Pinpoint the cell where the given text exists, returning its [x, y] midpoint coordinate. 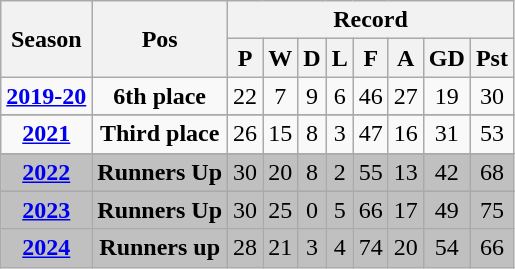
25 [280, 210]
W [280, 58]
Runners up [160, 248]
Pos [160, 39]
Third place [160, 134]
2022 [46, 172]
0 [312, 210]
17 [406, 210]
53 [492, 134]
55 [370, 172]
2023 [46, 210]
A [406, 58]
16 [406, 134]
74 [370, 248]
Pst [492, 58]
13 [406, 172]
GD [446, 58]
6 [340, 96]
54 [446, 248]
27 [406, 96]
D [312, 58]
5 [340, 210]
4 [340, 248]
2 [340, 172]
15 [280, 134]
26 [246, 134]
19 [446, 96]
Season [46, 39]
2021 [46, 134]
49 [446, 210]
28 [246, 248]
6th place [160, 96]
22 [246, 96]
L [340, 58]
46 [370, 96]
42 [446, 172]
F [370, 58]
68 [492, 172]
7 [280, 96]
21 [280, 248]
47 [370, 134]
9 [312, 96]
P [246, 58]
75 [492, 210]
2024 [46, 248]
31 [446, 134]
Record [371, 20]
2019-20 [46, 96]
